Identify which cell holds the provided text, then report its (x, y) central coordinate. 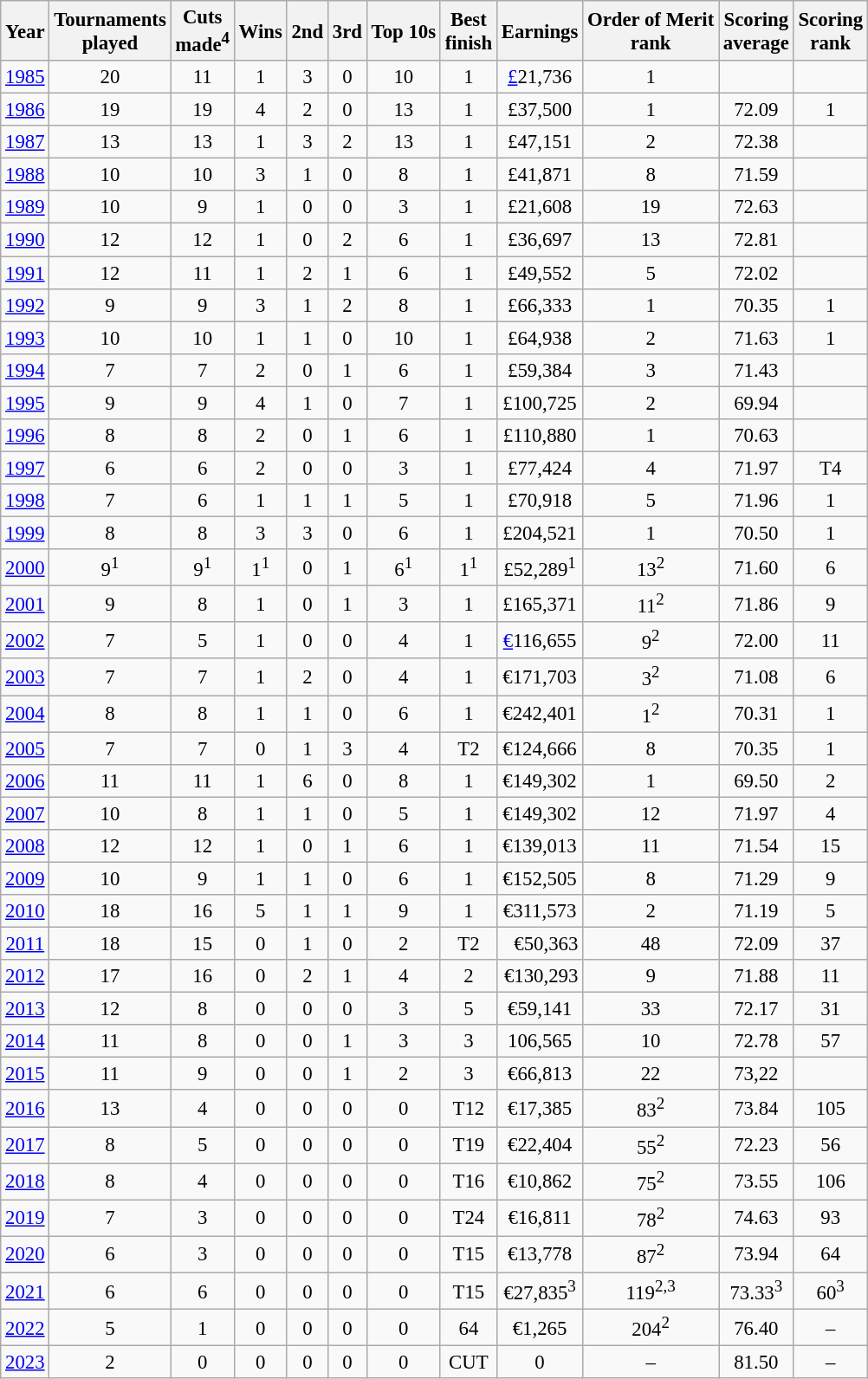
1995 (25, 403)
69.50 (757, 781)
€139,013 (539, 846)
552 (651, 1145)
2008 (25, 846)
T4 (830, 468)
2nd (307, 31)
£110,880 (539, 436)
€10,862 (539, 1182)
1990 (25, 240)
£77,424 (539, 468)
71.96 (757, 501)
1986 (25, 110)
£37,500 (539, 110)
T24 (468, 1218)
T12 (468, 1108)
T16 (468, 1182)
2002 (25, 640)
73.333 (757, 1291)
31 (830, 1009)
€50,363 (539, 944)
£21,608 (539, 207)
72.23 (757, 1145)
2004 (25, 714)
£100,725 (539, 403)
Cuts made4 (203, 31)
17 (110, 976)
2011 (25, 944)
57 (830, 1041)
74.63 (757, 1218)
37 (830, 944)
1991 (25, 273)
76.40 (757, 1328)
£21,736 (539, 77)
2012 (25, 976)
872 (651, 1254)
€171,703 (539, 677)
€16,811 (539, 1218)
1987 (25, 142)
71.29 (757, 878)
2010 (25, 911)
2005 (25, 748)
€13,778 (539, 1254)
61 (404, 567)
2014 (25, 1041)
€1,265 (539, 1328)
71.63 (757, 338)
2042 (651, 1328)
1993 (25, 338)
93 (830, 1218)
71.43 (757, 370)
£66,333 (539, 305)
70.50 (757, 533)
2018 (25, 1182)
€124,666 (539, 748)
Tournaments played (110, 31)
752 (651, 1182)
2015 (25, 1074)
CUT (468, 1363)
€311,573 (539, 911)
71.54 (757, 846)
105 (830, 1108)
2013 (25, 1009)
2009 (25, 878)
Best finish (468, 31)
71.60 (757, 567)
132 (651, 567)
1998 (25, 501)
2017 (25, 1145)
20 (110, 77)
Wins (260, 31)
2007 (25, 813)
73.84 (757, 1108)
Year (25, 31)
3rd (347, 31)
2000 (25, 567)
71.86 (757, 604)
£204,521 (539, 533)
Order of Meritrank (651, 31)
70.31 (757, 714)
1999 (25, 533)
1192,3 (651, 1291)
56 (830, 1145)
2006 (25, 781)
€152,505 (539, 878)
69.94 (757, 403)
€22,404 (539, 1145)
€242,401 (539, 714)
22 (651, 1074)
73.94 (757, 1254)
603 (830, 1291)
£49,552 (539, 273)
70.63 (757, 436)
2022 (25, 1328)
72.63 (757, 207)
£70,918 (539, 501)
112 (651, 604)
32 (651, 677)
2023 (25, 1363)
832 (651, 1108)
81.50 (757, 1363)
72.02 (757, 273)
£47,151 (539, 142)
1994 (25, 370)
Top 10s (404, 31)
1992 (25, 305)
72.78 (757, 1041)
€116,655 (539, 640)
106,565 (539, 1041)
73.55 (757, 1182)
71.59 (757, 175)
€130,293 (539, 976)
71.19 (757, 911)
72.17 (757, 1009)
1988 (25, 175)
2019 (25, 1218)
€59,141 (539, 1009)
33 (651, 1009)
£165,371 (539, 604)
£59,384 (539, 370)
T19 (468, 1145)
2003 (25, 677)
1989 (25, 207)
£64,938 (539, 338)
Earnings (539, 31)
71.08 (757, 677)
106 (830, 1182)
72.00 (757, 640)
€17,385 (539, 1108)
72.38 (757, 142)
£52,2891 (539, 567)
2001 (25, 604)
71.88 (757, 976)
73,22 (757, 1074)
48 (651, 944)
£41,871 (539, 175)
1985 (25, 77)
1996 (25, 436)
92 (651, 640)
€66,813 (539, 1074)
2016 (25, 1108)
£36,697 (539, 240)
Scoring average (757, 31)
€27,8353 (539, 1291)
1997 (25, 468)
2021 (25, 1291)
72.81 (757, 240)
2020 (25, 1254)
782 (651, 1218)
Scoringrank (830, 31)
